Identify which cell holds the provided text, then report its (x, y) central coordinate. 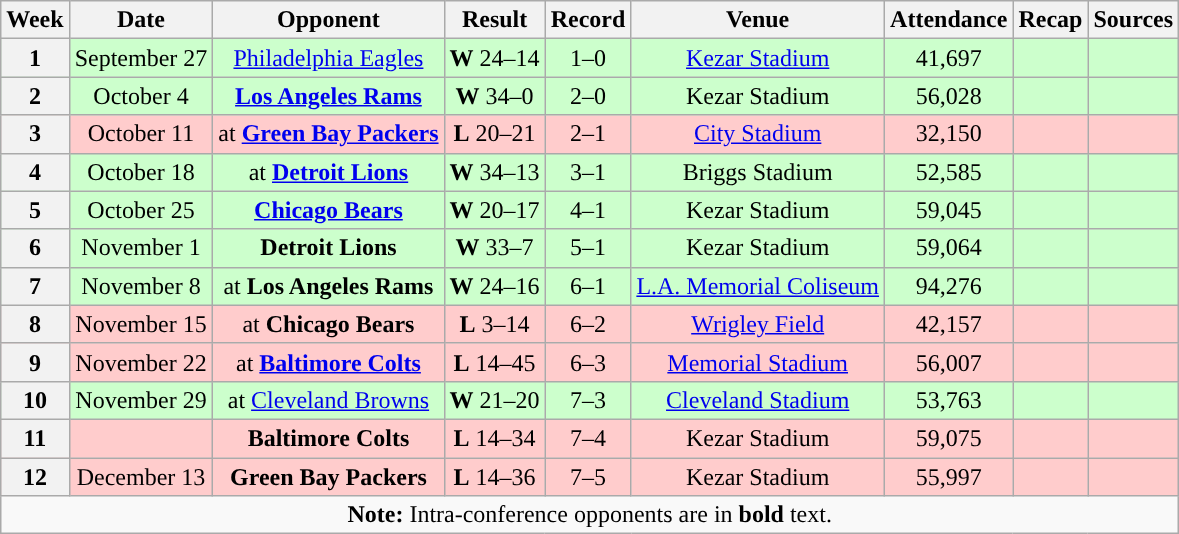
Record (588, 20)
41,697 (949, 58)
Los Angeles Rams (328, 96)
52,585 (949, 172)
59,045 (949, 210)
2–0 (588, 96)
3–1 (588, 172)
W 34–13 (494, 172)
October 11 (141, 134)
October 18 (141, 172)
City Stadium (758, 134)
L 14–45 (494, 362)
Result (494, 20)
Philadelphia Eagles (328, 58)
Week (35, 20)
at Cleveland Browns (328, 400)
5 (35, 210)
at Green Bay Packers (328, 134)
L.A. Memorial Coliseum (758, 286)
Sources (1134, 20)
September 27 (141, 58)
W 24–14 (494, 58)
Venue (758, 20)
2–1 (588, 134)
5–1 (588, 248)
Baltimore Colts (328, 438)
Chicago Bears (328, 210)
Cleveland Stadium (758, 400)
L 14–36 (494, 477)
Attendance (949, 20)
56,007 (949, 362)
6–3 (588, 362)
Green Bay Packers (328, 477)
94,276 (949, 286)
November 8 (141, 286)
3 (35, 134)
32,150 (949, 134)
October 25 (141, 210)
6 (35, 248)
at Chicago Bears (328, 324)
W 24–16 (494, 286)
at Los Angeles Rams (328, 286)
at Detroit Lions (328, 172)
L 20–21 (494, 134)
November 15 (141, 324)
8 (35, 324)
W 21–20 (494, 400)
Note: Intra-conference opponents are in bold text. (590, 515)
7–5 (588, 477)
7–4 (588, 438)
7–3 (588, 400)
59,075 (949, 438)
November 29 (141, 400)
4–1 (588, 210)
Briggs Stadium (758, 172)
Detroit Lions (328, 248)
6–1 (588, 286)
2 (35, 96)
Recap (1050, 20)
Opponent (328, 20)
1–0 (588, 58)
9 (35, 362)
W 34–0 (494, 96)
55,997 (949, 477)
W 20–17 (494, 210)
L 14–34 (494, 438)
1 (35, 58)
December 13 (141, 477)
11 (35, 438)
Memorial Stadium (758, 362)
at Baltimore Colts (328, 362)
Date (141, 20)
Wrigley Field (758, 324)
November 22 (141, 362)
4 (35, 172)
November 1 (141, 248)
56,028 (949, 96)
59,064 (949, 248)
10 (35, 400)
12 (35, 477)
6–2 (588, 324)
7 (35, 286)
53,763 (949, 400)
W 33–7 (494, 248)
42,157 (949, 324)
October 4 (141, 96)
L 3–14 (494, 324)
